For the text-containing cell, return its midpoint in [X, Y] coordinate format. 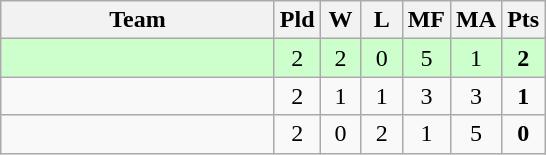
Pts [524, 20]
Team [138, 20]
L [382, 20]
W [340, 20]
MF [426, 20]
Pld [297, 20]
MA [476, 20]
